Return [X, Y] of the center of cell containing provided text 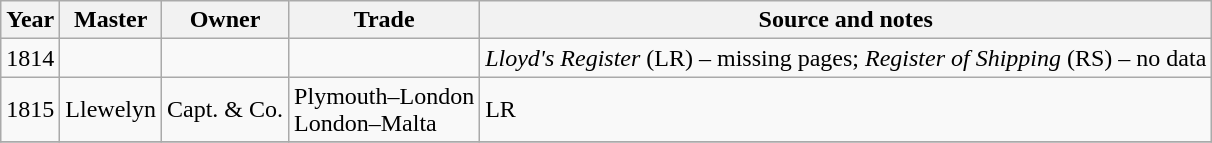
Owner [226, 20]
LR [846, 110]
Llewelyn [111, 110]
Lloyd's Register (LR) – missing pages; Register of Shipping (RS) – no data [846, 58]
Capt. & Co. [226, 110]
1814 [30, 58]
Master [111, 20]
Source and notes [846, 20]
Trade [384, 20]
1815 [30, 110]
Year [30, 20]
Plymouth–LondonLondon–Malta [384, 110]
